Scan for the cell matching the given text and deliver its (x, y) coordinate at center. 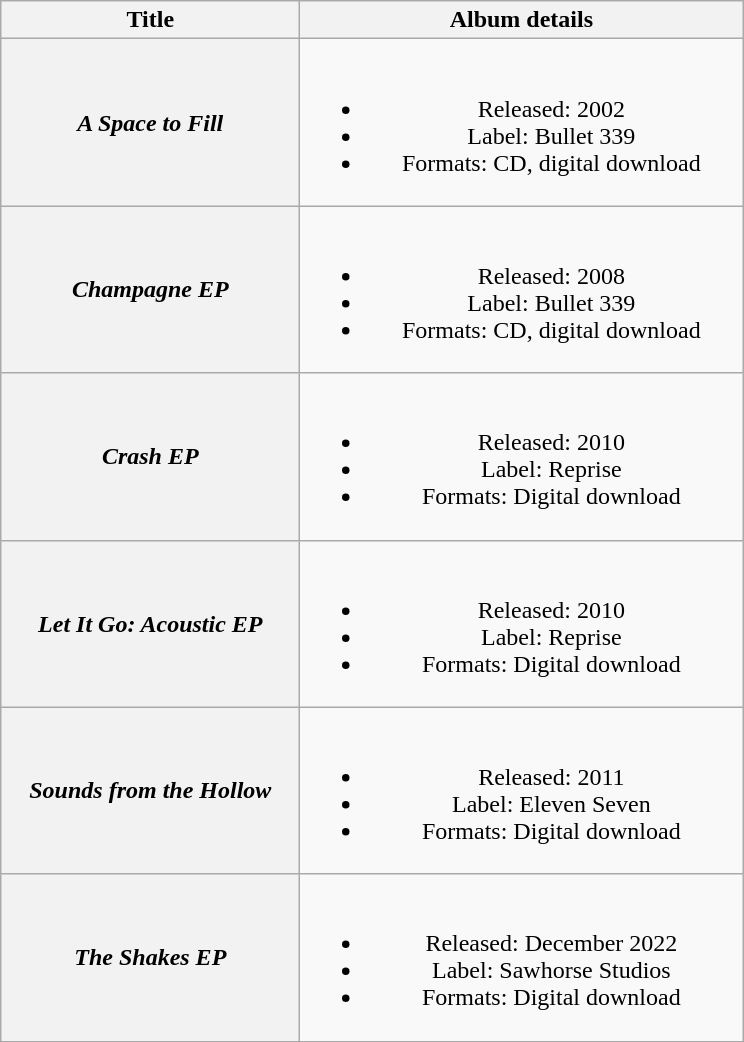
Crash EP (150, 456)
Album details (522, 20)
Released: 2011Label: Eleven SevenFormats: Digital download (522, 790)
Let It Go: Acoustic EP (150, 624)
The Shakes EP (150, 958)
Champagne EP (150, 290)
Sounds from the Hollow (150, 790)
Released: December 2022Label: Sawhorse StudiosFormats: Digital download (522, 958)
Released: 2002Label: Bullet 339Formats: CD, digital download (522, 122)
A Space to Fill (150, 122)
Title (150, 20)
Released: 2008Label: Bullet 339Formats: CD, digital download (522, 290)
